Capture the cell that displays the provided text and extract its [x, y] central coordinate. 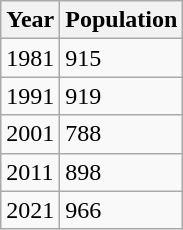
788 [122, 134]
2001 [30, 134]
2011 [30, 172]
Population [122, 20]
919 [122, 96]
Year [30, 20]
966 [122, 210]
915 [122, 58]
1981 [30, 58]
898 [122, 172]
1991 [30, 96]
2021 [30, 210]
